Output the [X, Y] coordinate of the center of the cell containing the given text.  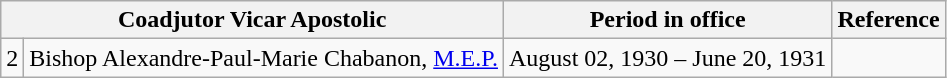
August 02, 1930 – June 20, 1931 [667, 58]
Period in office [667, 20]
Coadjutor Vicar Apostolic [252, 20]
2 [12, 58]
Reference [888, 20]
Bishop Alexandre-Paul-Marie Chabanon, M.E.P. [264, 58]
